For the text-containing cell, return its midpoint in (X, Y) coordinate format. 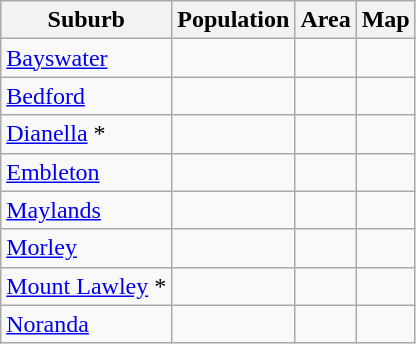
Maylands (86, 210)
Area (326, 20)
Dianella * (86, 134)
Mount Lawley * (86, 286)
Bayswater (86, 58)
Map (386, 20)
Morley (86, 248)
Suburb (86, 20)
Population (234, 20)
Noranda (86, 324)
Embleton (86, 172)
Bedford (86, 96)
